Return (X, Y) of the center of cell containing provided text 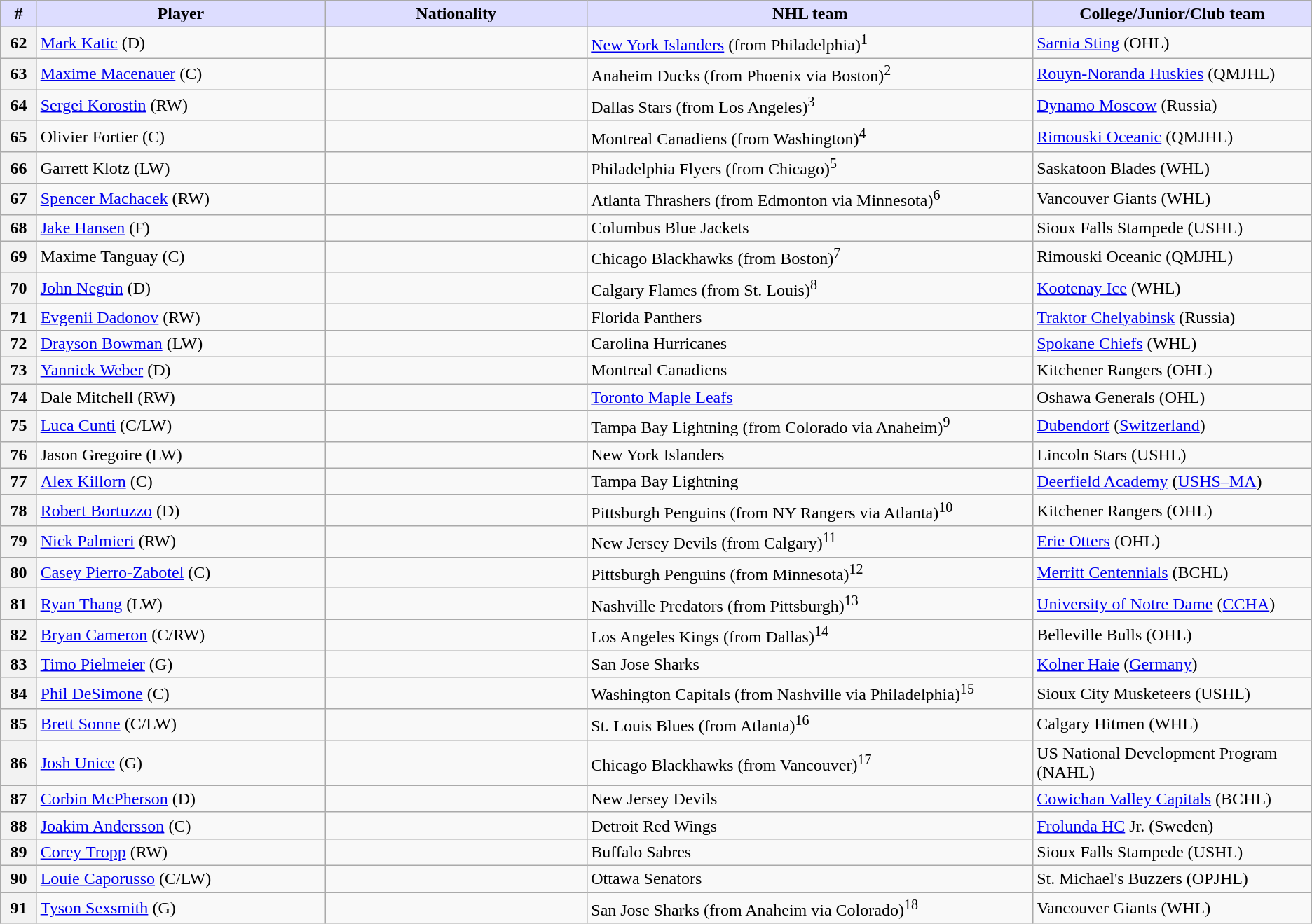
91 (18, 908)
Frolunda HC Jr. (Sweden) (1173, 825)
88 (18, 825)
Dallas Stars (from Los Angeles)3 (810, 105)
Cowichan Valley Capitals (BCHL) (1173, 799)
Los Angeles Kings (from Dallas)14 (810, 635)
87 (18, 799)
90 (18, 878)
73 (18, 370)
Merritt Centennials (BCHL) (1173, 573)
Toronto Maple Leafs (810, 397)
Traktor Chelyabinsk (Russia) (1173, 317)
Lincoln Stars (USHL) (1173, 455)
67 (18, 199)
64 (18, 105)
Joakim Andersson (C) (181, 825)
Louie Caporusso (C/LW) (181, 878)
NHL team (810, 14)
Tyson Sexsmith (G) (181, 908)
68 (18, 228)
82 (18, 635)
63 (18, 74)
Sioux City Musketeers (USHL) (1173, 694)
Ryan Thang (LW) (181, 604)
Montreal Canadiens (from Washington)4 (810, 136)
Pittsburgh Penguins (from NY Rangers via Atlanta)10 (810, 510)
New Jersey Devils (810, 799)
Nick Palmieri (RW) (181, 542)
69 (18, 256)
San Jose Sharks (from Anaheim via Colorado)18 (810, 908)
Columbus Blue Jackets (810, 228)
College/Junior/Club team (1173, 14)
Buffalo Sabres (810, 852)
Timo Pielmeier (G) (181, 664)
Kolner Haie (Germany) (1173, 664)
Jason Gregoire (LW) (181, 455)
Mark Katic (D) (181, 43)
66 (18, 168)
Brett Sonne (C/LW) (181, 724)
Pittsburgh Penguins (from Minnesota)12 (810, 573)
77 (18, 481)
Kootenay Ice (WHL) (1173, 289)
62 (18, 43)
# (18, 14)
Rouyn-Noranda Huskies (QMJHL) (1173, 74)
Player (181, 14)
Dynamo Moscow (Russia) (1173, 105)
80 (18, 573)
US National Development Program (NAHL) (1173, 762)
Atlanta Thrashers (from Edmonton via Minnesota)6 (810, 199)
Luca Cunti (C/LW) (181, 426)
Robert Bortuzzo (D) (181, 510)
Ottawa Senators (810, 878)
Olivier Fortier (C) (181, 136)
85 (18, 724)
Carolina Hurricanes (810, 343)
Dale Mitchell (RW) (181, 397)
Saskatoon Blades (WHL) (1173, 168)
Alex Killorn (C) (181, 481)
Corbin McPherson (D) (181, 799)
Spokane Chiefs (WHL) (1173, 343)
St. Michael's Buzzers (OPJHL) (1173, 878)
St. Louis Blues (from Atlanta)16 (810, 724)
78 (18, 510)
72 (18, 343)
86 (18, 762)
Calgary Flames (from St. Louis)8 (810, 289)
Phil DeSimone (C) (181, 694)
Washington Capitals (from Nashville via Philadelphia)15 (810, 694)
New York Islanders (from Philadelphia)1 (810, 43)
76 (18, 455)
Maxime Macenauer (C) (181, 74)
Garrett Klotz (LW) (181, 168)
John Negrin (D) (181, 289)
71 (18, 317)
Drayson Bowman (LW) (181, 343)
Josh Unice (G) (181, 762)
Florida Panthers (810, 317)
Tampa Bay Lightning (from Colorado via Anaheim)9 (810, 426)
San Jose Sharks (810, 664)
Casey Pierro-Zabotel (C) (181, 573)
Jake Hansen (F) (181, 228)
Belleville Bulls (OHL) (1173, 635)
Erie Otters (OHL) (1173, 542)
Oshawa Generals (OHL) (1173, 397)
Corey Tropp (RW) (181, 852)
Maxime Tanguay (C) (181, 256)
Sarnia Sting (OHL) (1173, 43)
Sergei Korostin (RW) (181, 105)
University of Notre Dame (CCHA) (1173, 604)
New York Islanders (810, 455)
Montreal Canadiens (810, 370)
Bryan Cameron (C/RW) (181, 635)
Spencer Machacek (RW) (181, 199)
Anaheim Ducks (from Phoenix via Boston)2 (810, 74)
74 (18, 397)
70 (18, 289)
84 (18, 694)
Chicago Blackhawks (from Vancouver)17 (810, 762)
75 (18, 426)
83 (18, 664)
89 (18, 852)
Deerfield Academy (USHS–MA) (1173, 481)
Detroit Red Wings (810, 825)
Chicago Blackhawks (from Boston)7 (810, 256)
Evgenii Dadonov (RW) (181, 317)
Nationality (456, 14)
New Jersey Devils (from Calgary)11 (810, 542)
Yannick Weber (D) (181, 370)
Philadelphia Flyers (from Chicago)5 (810, 168)
Dubendorf (Switzerland) (1173, 426)
Calgary Hitmen (WHL) (1173, 724)
65 (18, 136)
Nashville Predators (from Pittsburgh)13 (810, 604)
79 (18, 542)
81 (18, 604)
Tampa Bay Lightning (810, 481)
